Locate the cell with the specified text and output its [x, y] center coordinate. 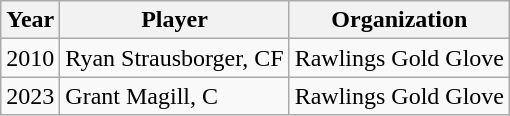
Ryan Strausborger, CF [174, 58]
2010 [30, 58]
Organization [399, 20]
Player [174, 20]
Grant Magill, C [174, 96]
2023 [30, 96]
Year [30, 20]
